Return [x, y] of the center of cell containing provided text 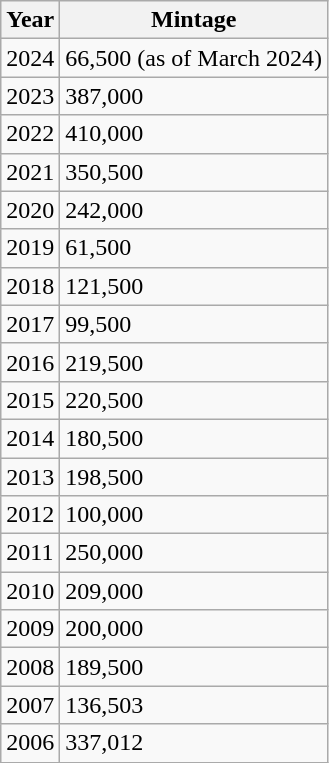
350,500 [194, 172]
209,000 [194, 591]
2006 [30, 743]
2015 [30, 400]
2010 [30, 591]
180,500 [194, 438]
410,000 [194, 134]
2023 [30, 96]
2024 [30, 58]
2018 [30, 286]
189,500 [194, 667]
66,500 (as of March 2024) [194, 58]
2009 [30, 629]
99,500 [194, 324]
2013 [30, 477]
2022 [30, 134]
61,500 [194, 248]
Year [30, 20]
337,012 [194, 743]
219,500 [194, 362]
242,000 [194, 210]
136,503 [194, 705]
121,500 [194, 286]
2020 [30, 210]
200,000 [194, 629]
Mintage [194, 20]
2016 [30, 362]
198,500 [194, 477]
220,500 [194, 400]
2012 [30, 515]
250,000 [194, 553]
2019 [30, 248]
387,000 [194, 96]
2014 [30, 438]
100,000 [194, 515]
2017 [30, 324]
2007 [30, 705]
2011 [30, 553]
2008 [30, 667]
2021 [30, 172]
